Extract the [x, y] coordinate from the center of the cell holding the provided text.  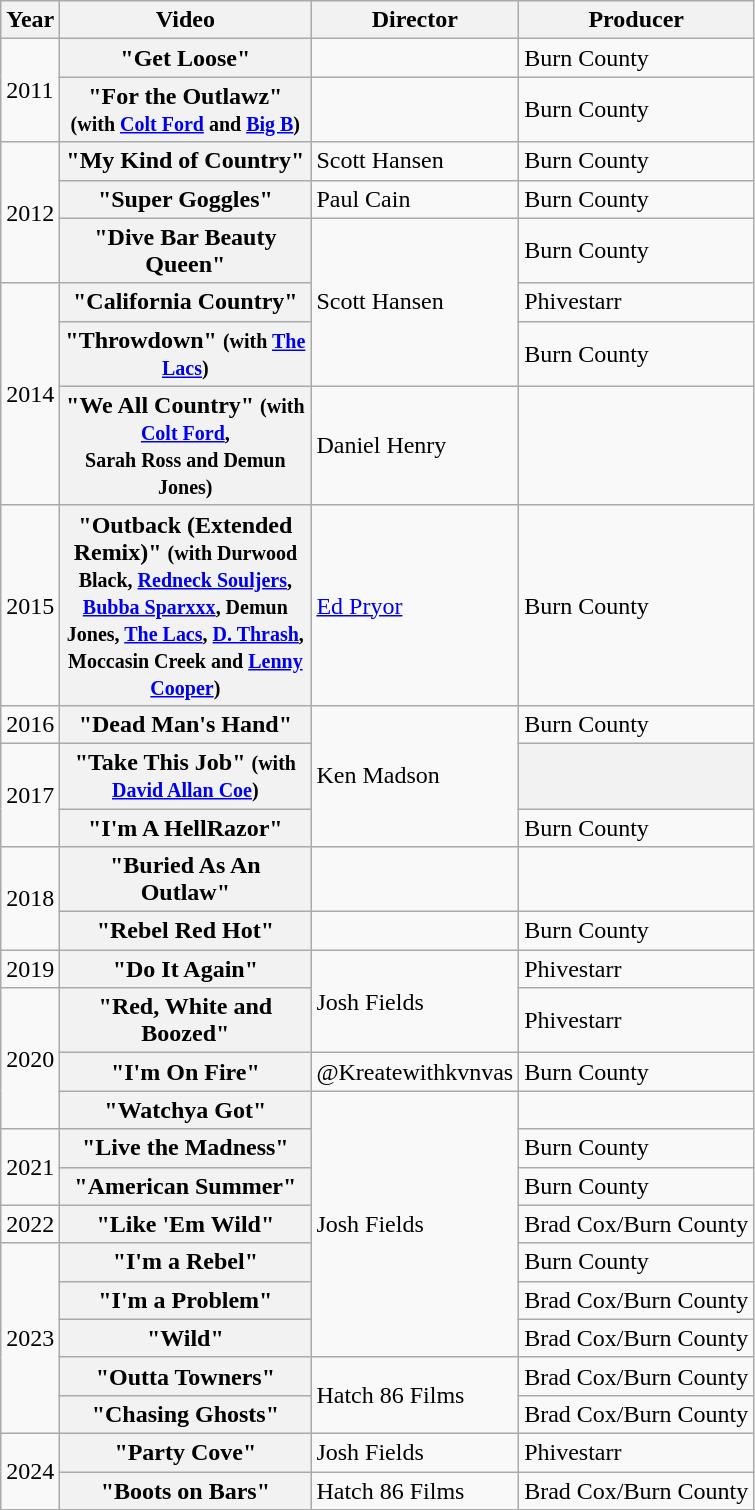
2023 [30, 1338]
"Super Goggles" [186, 199]
2014 [30, 394]
"Party Cove" [186, 1452]
Producer [636, 20]
2022 [30, 1224]
2011 [30, 90]
"Get Loose" [186, 58]
"Watchya Got" [186, 1110]
2012 [30, 212]
2020 [30, 1058]
Ken Madson [415, 776]
"Throwdown" (with The Lacs) [186, 354]
"Do It Again" [186, 969]
2018 [30, 898]
"California Country" [186, 302]
"Live the Madness" [186, 1148]
"Chasing Ghosts" [186, 1414]
"Dead Man's Hand" [186, 724]
Year [30, 20]
2015 [30, 605]
Daniel Henry [415, 446]
"My Kind of Country" [186, 161]
"I'm On Fire" [186, 1072]
Ed Pryor [415, 605]
Director [415, 20]
Paul Cain [415, 199]
"We All Country" (with Colt Ford,Sarah Ross and Demun Jones) [186, 446]
Video [186, 20]
"Dive Bar Beauty Queen" [186, 250]
"I'm a Rebel" [186, 1262]
"Take This Job" (with David Allan Coe) [186, 776]
2024 [30, 1471]
"Boots on Bars" [186, 1491]
"Rebel Red Hot" [186, 931]
2017 [30, 794]
"Outta Towners" [186, 1376]
2019 [30, 969]
"I'm a Problem" [186, 1300]
"Red, White and Boozed" [186, 1020]
"I'm A HellRazor" [186, 827]
"Outback (Extended Remix)" (with Durwood Black, Redneck Souljers, Bubba Sparxxx, Demun Jones, The Lacs, D. Thrash, Moccasin Creek and Lenny Cooper) [186, 605]
"Like 'Em Wild" [186, 1224]
2021 [30, 1167]
"American Summer" [186, 1186]
"Wild" [186, 1338]
"For the Outlawz"(with Colt Ford and Big B) [186, 110]
"Buried As An Outlaw" [186, 880]
@Kreatewithkvnvas [415, 1072]
2016 [30, 724]
